Identify which cell holds the provided text, then report its (X, Y) central coordinate. 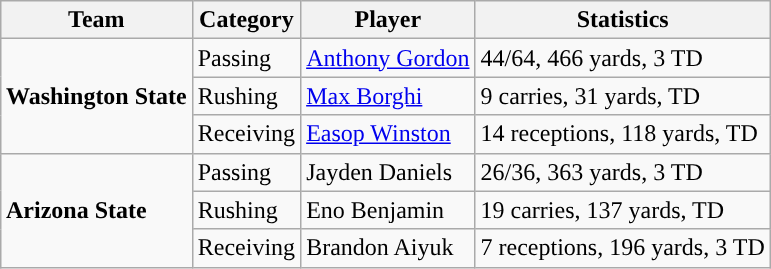
Team (96, 20)
Washington State (96, 96)
Player (388, 20)
26/36, 363 yards, 3 TD (622, 172)
9 carries, 31 yards, TD (622, 96)
Arizona State (96, 210)
14 receptions, 118 yards, TD (622, 134)
Eno Benjamin (388, 210)
44/64, 466 yards, 3 TD (622, 58)
Brandon Aiyuk (388, 248)
Max Borghi (388, 96)
Jayden Daniels (388, 172)
19 carries, 137 yards, TD (622, 210)
Category (246, 20)
Anthony Gordon (388, 58)
Easop Winston (388, 134)
Statistics (622, 20)
7 receptions, 196 yards, 3 TD (622, 248)
